Search for the cell housing the specified text and yield its [X, Y] center coordinate. 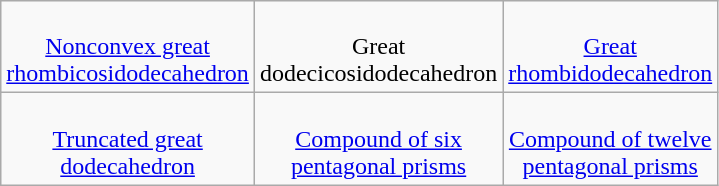
Truncated great dodecahedron [128, 139]
Nonconvex great rhombicosidodecahedron [128, 47]
Great rhombidodecahedron [610, 47]
Compound of six pentagonal prisms [378, 139]
Compound of twelve pentagonal prisms [610, 139]
Great dodecicosidodecahedron [378, 47]
